Extract the (x, y) coordinate from the center of the cell holding the provided text.  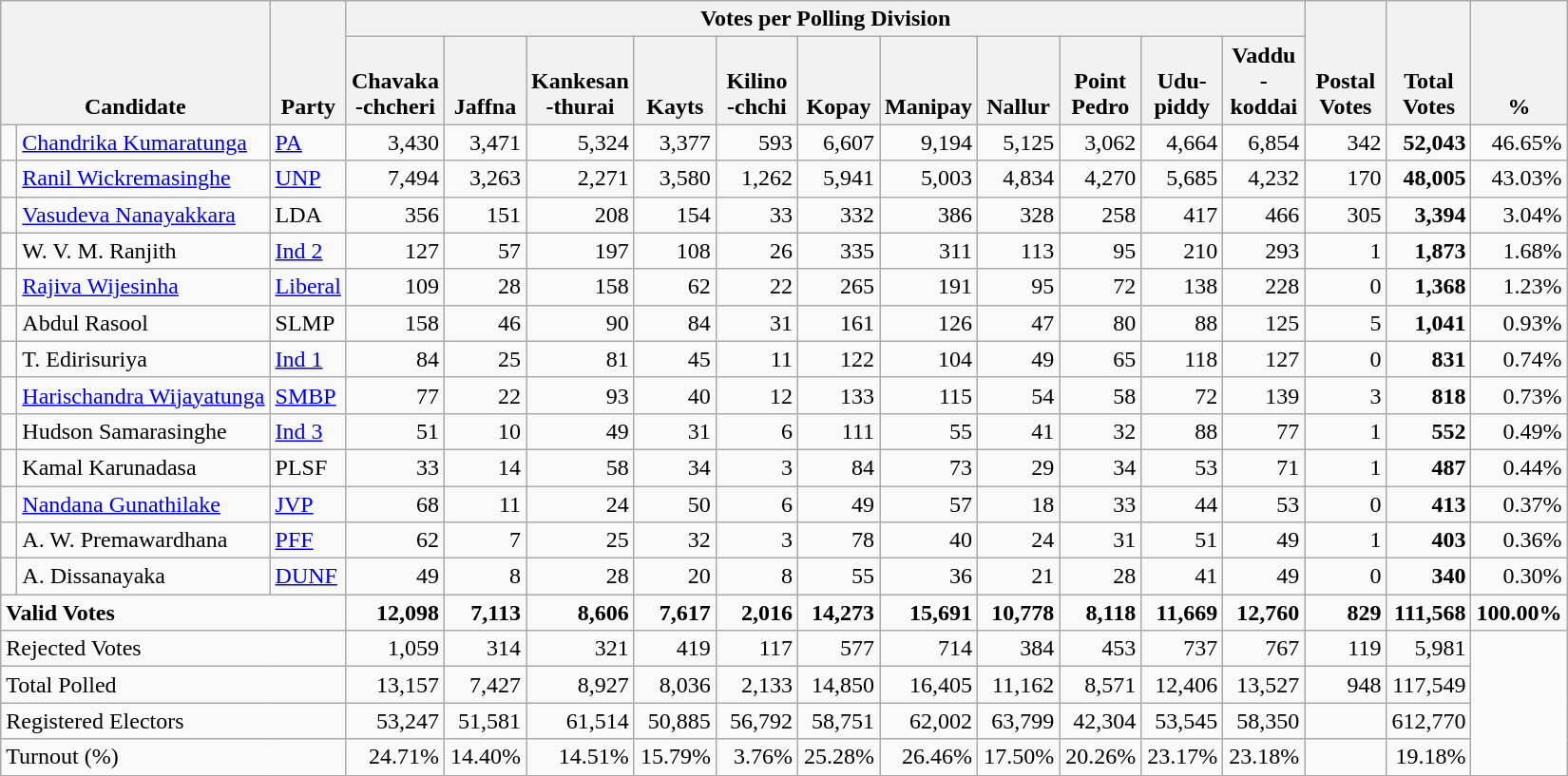
1,041 (1429, 323)
328 (1019, 215)
SLMP (308, 323)
118 (1182, 359)
0.74% (1519, 359)
108 (675, 251)
111 (838, 431)
14,273 (838, 613)
340 (1429, 577)
68 (395, 504)
10,778 (1019, 613)
13,527 (1264, 685)
5,941 (838, 179)
314 (486, 649)
65 (1100, 359)
113 (1019, 251)
JVP (308, 504)
1,262 (756, 179)
46 (486, 323)
W. V. M. Ranjith (143, 251)
818 (1429, 395)
10 (486, 431)
7,494 (395, 179)
5,003 (929, 179)
Total Polled (174, 685)
0.93% (1519, 323)
1,873 (1429, 251)
161 (838, 323)
48,005 (1429, 179)
170 (1346, 179)
50,885 (675, 721)
6,607 (838, 142)
593 (756, 142)
Kayts (675, 81)
Ind 1 (308, 359)
Jaffna (486, 81)
Rajiva Wijesinha (143, 287)
413 (1429, 504)
5,125 (1019, 142)
23.17% (1182, 757)
80 (1100, 323)
Total Votes (1429, 63)
384 (1019, 649)
12,098 (395, 613)
13,157 (395, 685)
45 (675, 359)
767 (1264, 649)
Party (308, 63)
831 (1429, 359)
948 (1346, 685)
Vaddu-koddai (1264, 81)
0.44% (1519, 467)
417 (1182, 215)
A. Dissanayaka (143, 577)
54 (1019, 395)
19.18% (1429, 757)
8,927 (581, 685)
61,514 (581, 721)
20 (675, 577)
47 (1019, 323)
8,571 (1100, 685)
14.40% (486, 757)
1.23% (1519, 287)
Candidate (135, 63)
1,059 (395, 649)
53,545 (1182, 721)
23.18% (1264, 757)
Ranil Wickremasinghe (143, 179)
14,850 (838, 685)
53,247 (395, 721)
Manipay (929, 81)
0.37% (1519, 504)
5 (1346, 323)
81 (581, 359)
342 (1346, 142)
46.65% (1519, 142)
335 (838, 251)
51,581 (486, 721)
258 (1100, 215)
3,471 (486, 142)
Kamal Karunadasa (143, 467)
311 (929, 251)
56,792 (756, 721)
Votes per Polling Division (825, 19)
11,669 (1182, 613)
12 (756, 395)
151 (486, 215)
3.76% (756, 757)
1.68% (1519, 251)
Chavaka-chcheri (395, 81)
Chandrika Kumaratunga (143, 142)
191 (929, 287)
12,760 (1264, 613)
14 (486, 467)
Harischandra Wijayatunga (143, 395)
58,350 (1264, 721)
58,751 (838, 721)
7,617 (675, 613)
17.50% (1019, 757)
PA (308, 142)
321 (581, 649)
% (1519, 63)
26.46% (929, 757)
5,981 (1429, 649)
265 (838, 287)
4,232 (1264, 179)
3,062 (1100, 142)
210 (1182, 251)
2,271 (581, 179)
466 (1264, 215)
356 (395, 215)
Ind 2 (308, 251)
122 (838, 359)
15.79% (675, 757)
0.49% (1519, 431)
PostalVotes (1346, 63)
Nandana Gunathilake (143, 504)
Kilino-chchi (756, 81)
78 (838, 540)
DUNF (308, 577)
15,691 (929, 613)
139 (1264, 395)
2,016 (756, 613)
419 (675, 649)
305 (1346, 215)
8,118 (1100, 613)
104 (929, 359)
403 (1429, 540)
18 (1019, 504)
208 (581, 215)
111,568 (1429, 613)
26 (756, 251)
52,043 (1429, 142)
577 (838, 649)
4,270 (1100, 179)
2,133 (756, 685)
LDA (308, 215)
PointPedro (1100, 81)
117 (756, 649)
109 (395, 287)
5,685 (1182, 179)
42,304 (1100, 721)
8,606 (581, 613)
3,263 (486, 179)
12,406 (1182, 685)
73 (929, 467)
A. W. Premawardhana (143, 540)
25.28% (838, 757)
63,799 (1019, 721)
125 (1264, 323)
Rejected Votes (174, 649)
3.04% (1519, 215)
3,430 (395, 142)
453 (1100, 649)
Liberal (308, 287)
0.30% (1519, 577)
Hudson Samarasinghe (143, 431)
Udu-piddy (1182, 81)
24.71% (395, 757)
612,770 (1429, 721)
Registered Electors (174, 721)
197 (581, 251)
71 (1264, 467)
16,405 (929, 685)
8,036 (675, 685)
Valid Votes (174, 613)
PLSF (308, 467)
115 (929, 395)
14.51% (581, 757)
4,834 (1019, 179)
62,002 (929, 721)
20.26% (1100, 757)
6,854 (1264, 142)
Turnout (%) (174, 757)
117,549 (1429, 685)
7 (486, 540)
737 (1182, 649)
5,324 (581, 142)
90 (581, 323)
119 (1346, 649)
Kankesan-thurai (581, 81)
Nallur (1019, 81)
829 (1346, 613)
138 (1182, 287)
552 (1429, 431)
Vasudeva Nanayakkara (143, 215)
PFF (308, 540)
7,427 (486, 685)
4,664 (1182, 142)
7,113 (486, 613)
11,162 (1019, 685)
0.73% (1519, 395)
3,394 (1429, 215)
126 (929, 323)
UNP (308, 179)
386 (929, 215)
T. Edirisuriya (143, 359)
43.03% (1519, 179)
21 (1019, 577)
154 (675, 215)
0.36% (1519, 540)
SMBP (308, 395)
293 (1264, 251)
1,368 (1429, 287)
3,377 (675, 142)
Abdul Rasool (143, 323)
487 (1429, 467)
44 (1182, 504)
50 (675, 504)
9,194 (929, 142)
Ind 3 (308, 431)
93 (581, 395)
228 (1264, 287)
714 (929, 649)
100.00% (1519, 613)
3,580 (675, 179)
133 (838, 395)
Kopay (838, 81)
332 (838, 215)
29 (1019, 467)
36 (929, 577)
